Determine the (x, y) coordinate at the center of the cell enclosing the given text.  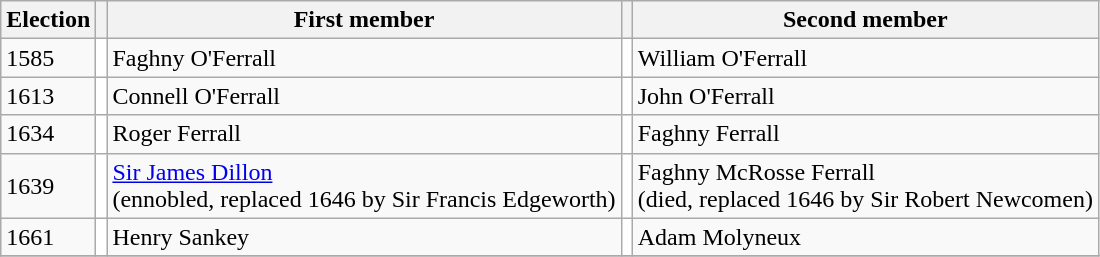
1661 (48, 237)
First member (364, 20)
John O'Ferrall (865, 96)
William O'Ferrall (865, 58)
Faghny Ferrall (865, 134)
Roger Ferrall (364, 134)
Second member (865, 20)
Henry Sankey (364, 237)
1634 (48, 134)
1585 (48, 58)
Election (48, 20)
Connell O'Ferrall (364, 96)
Sir James Dillon (ennobled, replaced 1646 by Sir Francis Edgeworth) (364, 186)
Faghny McRosse Ferrall (died, replaced 1646 by Sir Robert Newcomen) (865, 186)
Faghny O'Ferrall (364, 58)
Adam Molyneux (865, 237)
1613 (48, 96)
1639 (48, 186)
